Extract the (X, Y) coordinate from the center of the cell holding the provided text.  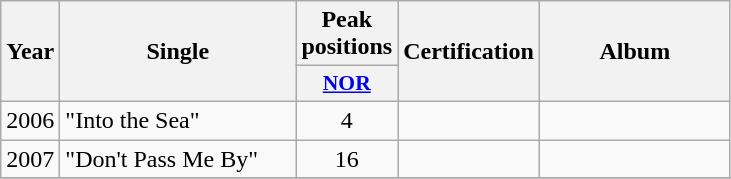
Peak positions (347, 34)
Year (30, 52)
Single (178, 52)
2006 (30, 120)
"Into the Sea" (178, 120)
16 (347, 159)
2007 (30, 159)
Album (634, 52)
4 (347, 120)
"Don't Pass Me By" (178, 159)
Certification (469, 52)
NOR (347, 84)
